For the text-containing cell, return its midpoint in (X, Y) coordinate format. 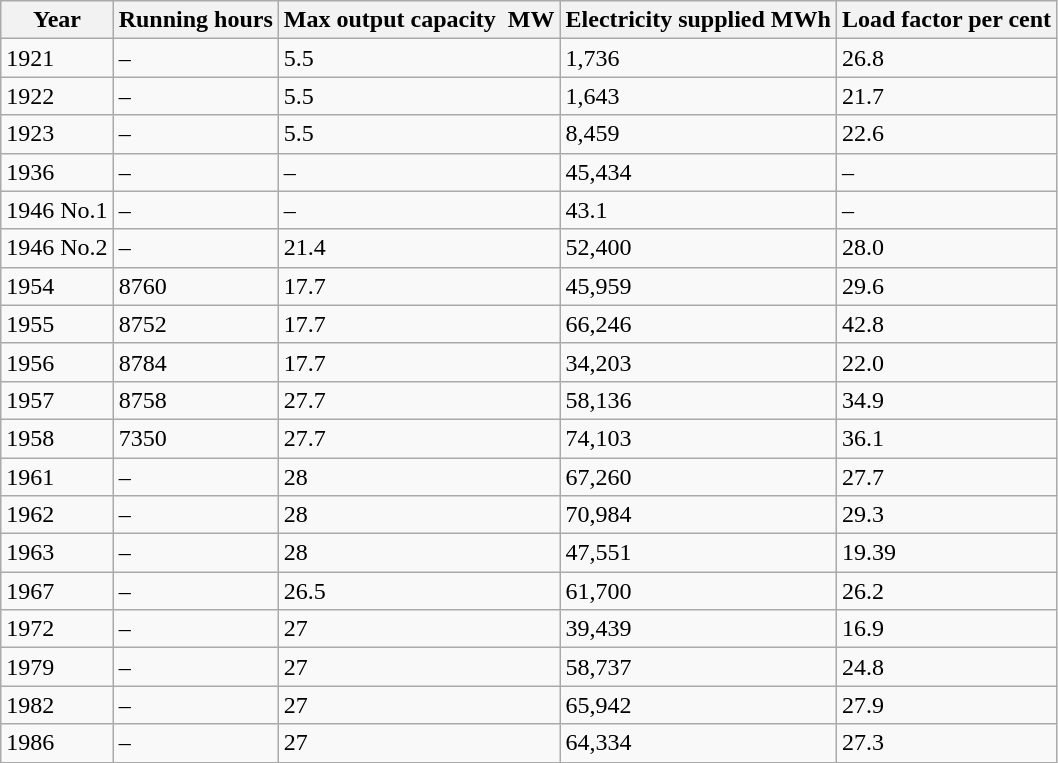
8752 (196, 324)
8758 (196, 400)
67,260 (698, 477)
61,700 (698, 591)
58,136 (698, 400)
29.6 (946, 286)
1936 (57, 172)
21.7 (946, 96)
1,736 (698, 58)
1956 (57, 362)
52,400 (698, 248)
27.9 (946, 705)
24.8 (946, 667)
45,959 (698, 286)
1921 (57, 58)
1,643 (698, 96)
1967 (57, 591)
1954 (57, 286)
26.8 (946, 58)
34,203 (698, 362)
45,434 (698, 172)
1958 (57, 438)
26.5 (419, 591)
36.1 (946, 438)
42.8 (946, 324)
64,334 (698, 743)
29.3 (946, 515)
70,984 (698, 515)
1979 (57, 667)
27.3 (946, 743)
39,439 (698, 629)
7350 (196, 438)
Electricity supplied MWh (698, 20)
8760 (196, 286)
Running hours (196, 20)
19.39 (946, 553)
1946 No.1 (57, 210)
34.9 (946, 400)
47,551 (698, 553)
1986 (57, 743)
66,246 (698, 324)
Year (57, 20)
Load factor per cent (946, 20)
43.1 (698, 210)
8,459 (698, 134)
8784 (196, 362)
1955 (57, 324)
Max output capacity MW (419, 20)
1962 (57, 515)
16.9 (946, 629)
21.4 (419, 248)
28.0 (946, 248)
26.2 (946, 591)
1972 (57, 629)
1961 (57, 477)
74,103 (698, 438)
1923 (57, 134)
1957 (57, 400)
1982 (57, 705)
65,942 (698, 705)
58,737 (698, 667)
1922 (57, 96)
22.0 (946, 362)
1946 No.2 (57, 248)
1963 (57, 553)
22.6 (946, 134)
